Return the (x, y) coordinate for the center point of the cell that contains the specified text.  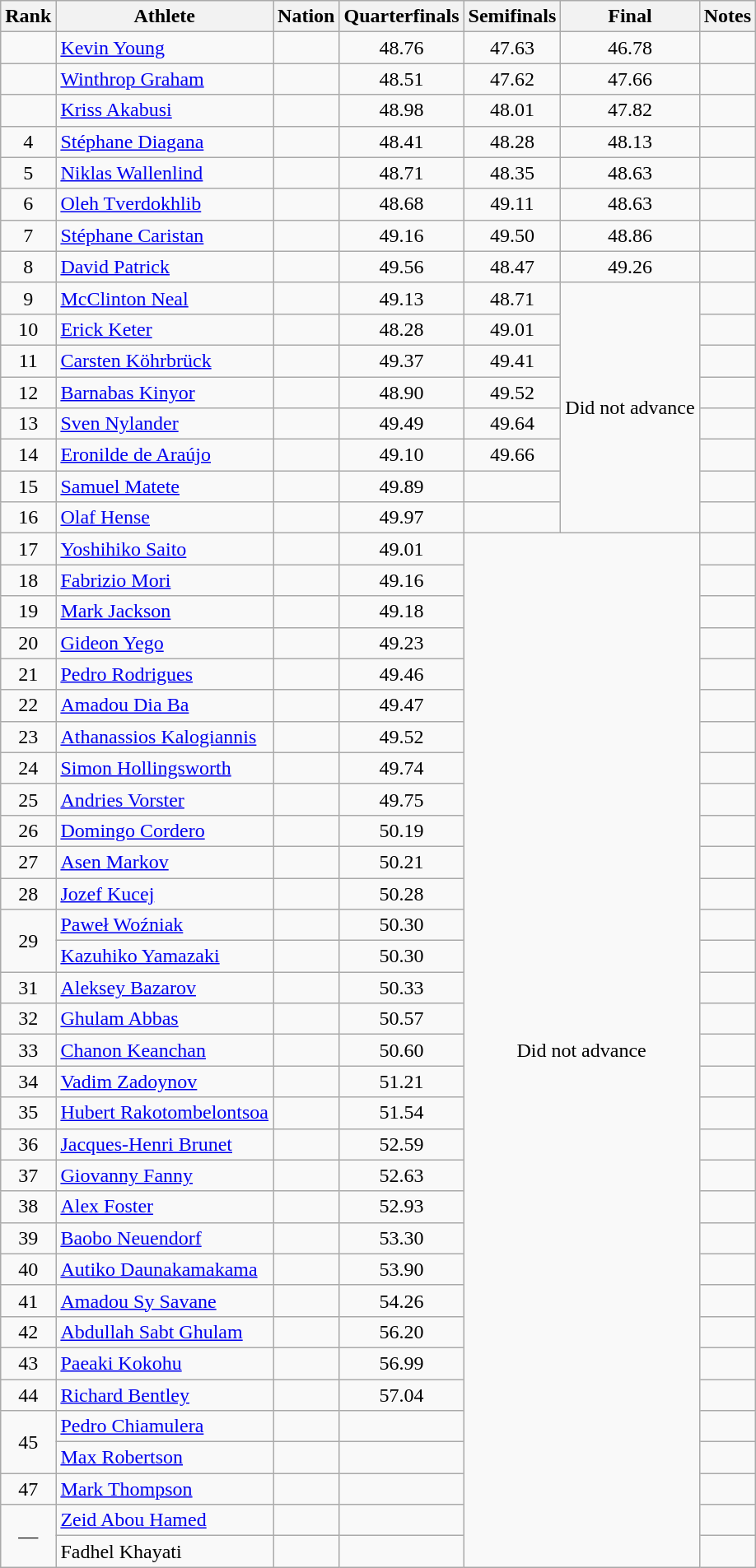
Alex Foster (165, 1207)
Athlete (165, 16)
Final (630, 16)
Autiko Daunakamakama (165, 1269)
Kriss Akabusi (165, 110)
50.28 (402, 893)
48.47 (512, 267)
4 (28, 142)
Abdullah Sabt Ghulam (165, 1332)
48.86 (630, 235)
14 (28, 455)
34 (28, 1082)
23 (28, 737)
Giovanny Fanny (165, 1175)
David Patrick (165, 267)
8 (28, 267)
49.46 (402, 674)
20 (28, 643)
36 (28, 1144)
Olaf Hense (165, 518)
Winthrop Graham (165, 79)
50.21 (402, 862)
Chanon Keanchan (165, 1050)
56.99 (402, 1363)
49.13 (402, 298)
47.66 (630, 79)
47.82 (630, 110)
22 (28, 705)
Andries Vorster (165, 799)
26 (28, 831)
Athanassios Kalogiannis (165, 737)
Ghulam Abbas (165, 1019)
29 (28, 941)
Jozef Kucej (165, 893)
50.33 (402, 988)
6 (28, 204)
Simon Hollingsworth (165, 768)
39 (28, 1238)
54.26 (402, 1300)
18 (28, 580)
17 (28, 549)
Quarterfinals (402, 16)
28 (28, 893)
49.74 (402, 768)
53.30 (402, 1238)
49.26 (630, 267)
Carsten Köhrbrück (165, 361)
47.62 (512, 79)
48.90 (402, 393)
Niklas Wallenlind (165, 173)
Samuel Matete (165, 486)
15 (28, 486)
46.78 (630, 48)
41 (28, 1300)
47.63 (512, 48)
19 (28, 612)
Fabrizio Mori (165, 580)
56.20 (402, 1332)
48.01 (512, 110)
Notes (727, 16)
— (28, 1536)
Barnabas Kinyor (165, 393)
47 (28, 1489)
49.97 (402, 518)
Jacques-Henri Brunet (165, 1144)
Fadhel Khayati (165, 1552)
Rank (28, 16)
Hubert Rakotombelontsoa (165, 1113)
Vadim Zadoynov (165, 1082)
5 (28, 173)
49.10 (402, 455)
48.35 (512, 173)
Paeaki Kokohu (165, 1363)
48.98 (402, 110)
Mark Jackson (165, 612)
Gideon Yego (165, 643)
49.41 (512, 361)
49.11 (512, 204)
49.56 (402, 267)
49.89 (402, 486)
27 (28, 862)
49.64 (512, 424)
49.75 (402, 799)
Pedro Rodrigues (165, 674)
Mark Thompson (165, 1489)
13 (28, 424)
Asen Markov (165, 862)
Domingo Cordero (165, 831)
10 (28, 329)
35 (28, 1113)
49.50 (512, 235)
40 (28, 1269)
Aleksey Bazarov (165, 988)
Paweł Woźniak (165, 925)
50.60 (402, 1050)
49.23 (402, 643)
Stéphane Diagana (165, 142)
51.21 (402, 1082)
48.76 (402, 48)
Pedro Chiamulera (165, 1426)
31 (28, 988)
38 (28, 1207)
33 (28, 1050)
43 (28, 1363)
52.93 (402, 1207)
48.51 (402, 79)
24 (28, 768)
Baobo Neuendorf (165, 1238)
McClinton Neal (165, 298)
Amadou Sy Savane (165, 1300)
49.49 (402, 424)
48.41 (402, 142)
57.04 (402, 1395)
50.57 (402, 1019)
49.47 (402, 705)
32 (28, 1019)
25 (28, 799)
49.66 (512, 455)
11 (28, 361)
7 (28, 235)
Erick Keter (165, 329)
Oleh Tverdokhlib (165, 204)
44 (28, 1395)
Kazuhiko Yamazaki (165, 956)
Nation (306, 16)
42 (28, 1332)
Richard Bentley (165, 1395)
49.37 (402, 361)
Kevin Young (165, 48)
52.59 (402, 1144)
Eronilde de Araújo (165, 455)
9 (28, 298)
12 (28, 393)
Max Robertson (165, 1458)
52.63 (402, 1175)
Amadou Dia Ba (165, 705)
51.54 (402, 1113)
49.18 (402, 612)
21 (28, 674)
37 (28, 1175)
48.68 (402, 204)
Stéphane Caristan (165, 235)
48.13 (630, 142)
45 (28, 1442)
Zeid Abou Hamed (165, 1520)
53.90 (402, 1269)
Semifinals (512, 16)
50.19 (402, 831)
16 (28, 518)
Yoshihiko Saito (165, 549)
Sven Nylander (165, 424)
